Search for the cell housing the specified text and yield its (x, y) center coordinate. 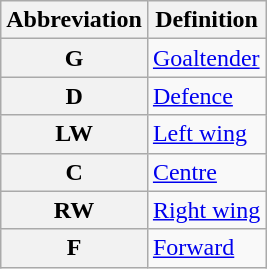
Defence (206, 96)
RW (74, 210)
G (74, 58)
Centre (206, 172)
Abbreviation (74, 20)
Right wing (206, 210)
Goaltender (206, 58)
D (74, 96)
C (74, 172)
Left wing (206, 134)
F (74, 248)
Forward (206, 248)
Definition (206, 20)
LW (74, 134)
